Capture the cell that displays the provided text and extract its (x, y) central coordinate. 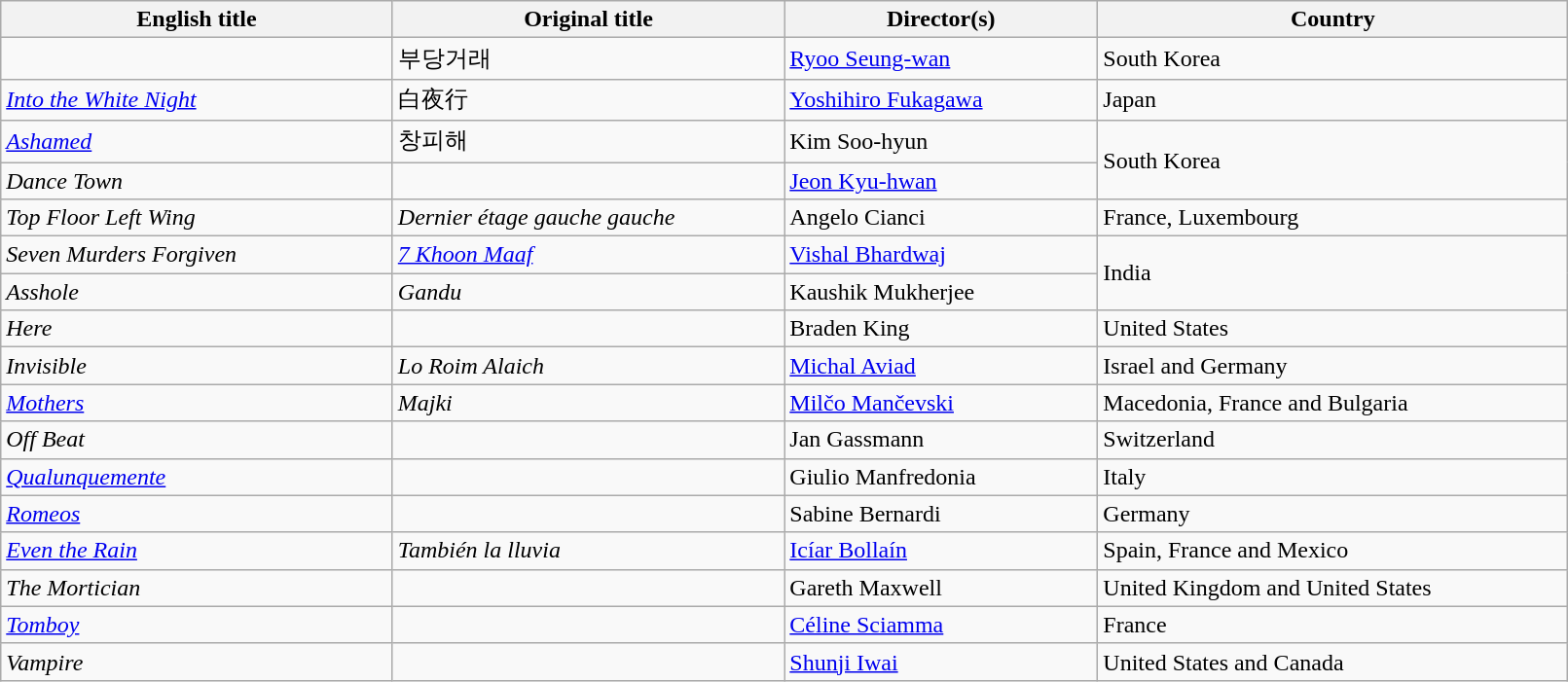
Angelo Cianci (941, 218)
Even the Rain (197, 551)
Original title (588, 19)
Top Floor Left Wing (197, 218)
Gandu (588, 292)
창피해 (588, 142)
India (1333, 273)
Jan Gassmann (941, 440)
Braden King (941, 329)
Gareth Maxwell (941, 588)
Germany (1333, 514)
Romeos (197, 514)
Shunji Iwai (941, 662)
Jeon Kyu-hwan (941, 180)
Majki (588, 403)
Japan (1333, 99)
Qualunquemente (197, 477)
Sabine Bernardi (941, 514)
Céline Sciamma (941, 625)
Ashamed (197, 142)
The Mortician (197, 588)
Asshole (197, 292)
Seven Murders Forgiven (197, 255)
Into the White Night (197, 99)
France (1333, 625)
Dance Town (197, 180)
English title (197, 19)
Lo Roim Alaich (588, 366)
Icíar Bollaín (941, 551)
United States (1333, 329)
Macedonia, France and Bulgaria (1333, 403)
白夜行 (588, 99)
Kaushik Mukherjee (941, 292)
También la lluvia (588, 551)
Mothers (197, 403)
Kim Soo-hyun (941, 142)
Off Beat (197, 440)
Switzerland (1333, 440)
United States and Canada (1333, 662)
Milčo Mančevski (941, 403)
Israel and Germany (1333, 366)
Giulio Manfredonia (941, 477)
Michal Aviad (941, 366)
Spain, France and Mexico (1333, 551)
Director(s) (941, 19)
부당거래 (588, 58)
Vishal Bhardwaj (941, 255)
Yoshihiro Fukagawa (941, 99)
Italy (1333, 477)
7 Khoon Maaf (588, 255)
Dernier étage gauche gauche (588, 218)
Tomboy (197, 625)
United Kingdom and United States (1333, 588)
Vampire (197, 662)
France, Luxembourg (1333, 218)
Ryoo Seung-wan (941, 58)
Here (197, 329)
Country (1333, 19)
Invisible (197, 366)
